Locate the cell with the specified text and output its (x, y) center coordinate. 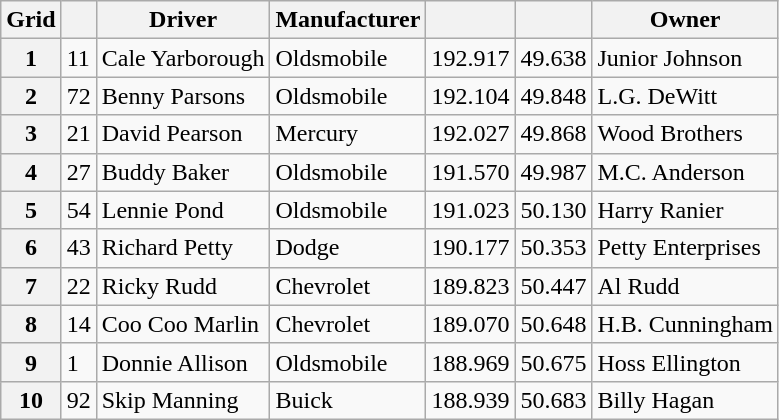
192.027 (470, 134)
2 (31, 96)
Al Rudd (685, 286)
50.683 (554, 400)
11 (78, 58)
27 (78, 172)
Driver (183, 20)
14 (78, 324)
54 (78, 210)
3 (31, 134)
David Pearson (183, 134)
4 (31, 172)
50.130 (554, 210)
Wood Brothers (685, 134)
Hoss Ellington (685, 362)
22 (78, 286)
Grid (31, 20)
49.638 (554, 58)
Ricky Rudd (183, 286)
L.G. DeWitt (685, 96)
189.070 (470, 324)
49.987 (554, 172)
6 (31, 248)
Manufacturer (348, 20)
Junior Johnson (685, 58)
192.917 (470, 58)
191.570 (470, 172)
Petty Enterprises (685, 248)
Buick (348, 400)
188.969 (470, 362)
49.848 (554, 96)
49.868 (554, 134)
43 (78, 248)
Skip Manning (183, 400)
Donnie Allison (183, 362)
188.939 (470, 400)
Dodge (348, 248)
H.B. Cunningham (685, 324)
10 (31, 400)
50.447 (554, 286)
Cale Yarborough (183, 58)
190.177 (470, 248)
Coo Coo Marlin (183, 324)
Benny Parsons (183, 96)
50.353 (554, 248)
189.823 (470, 286)
9 (31, 362)
50.675 (554, 362)
191.023 (470, 210)
Buddy Baker (183, 172)
92 (78, 400)
Owner (685, 20)
Harry Ranier (685, 210)
Mercury (348, 134)
5 (31, 210)
Billy Hagan (685, 400)
21 (78, 134)
8 (31, 324)
50.648 (554, 324)
M.C. Anderson (685, 172)
7 (31, 286)
Richard Petty (183, 248)
Lennie Pond (183, 210)
192.104 (470, 96)
72 (78, 96)
